Search for the cell housing the specified text and yield its [x, y] center coordinate. 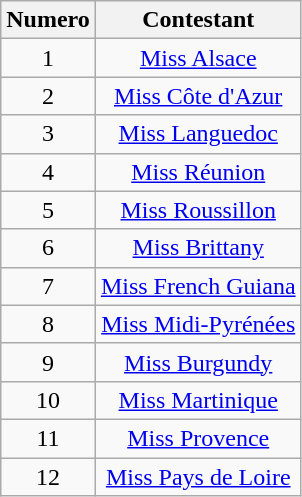
Numero [48, 20]
Miss Midi-Pyrénées [198, 324]
Miss Roussillon [198, 210]
12 [48, 477]
6 [48, 248]
7 [48, 286]
Miss Burgundy [198, 362]
Miss Alsace [198, 58]
Miss Provence [198, 438]
Miss Côte d'Azur [198, 96]
10 [48, 400]
Miss Martinique [198, 400]
11 [48, 438]
8 [48, 324]
Miss Languedoc [198, 134]
2 [48, 96]
Contestant [198, 20]
5 [48, 210]
Miss French Guiana [198, 286]
9 [48, 362]
4 [48, 172]
Miss Brittany [198, 248]
1 [48, 58]
Miss Réunion [198, 172]
3 [48, 134]
Miss Pays de Loire [198, 477]
